Determine the [x, y] coordinate at the center of the cell enclosing the given text.  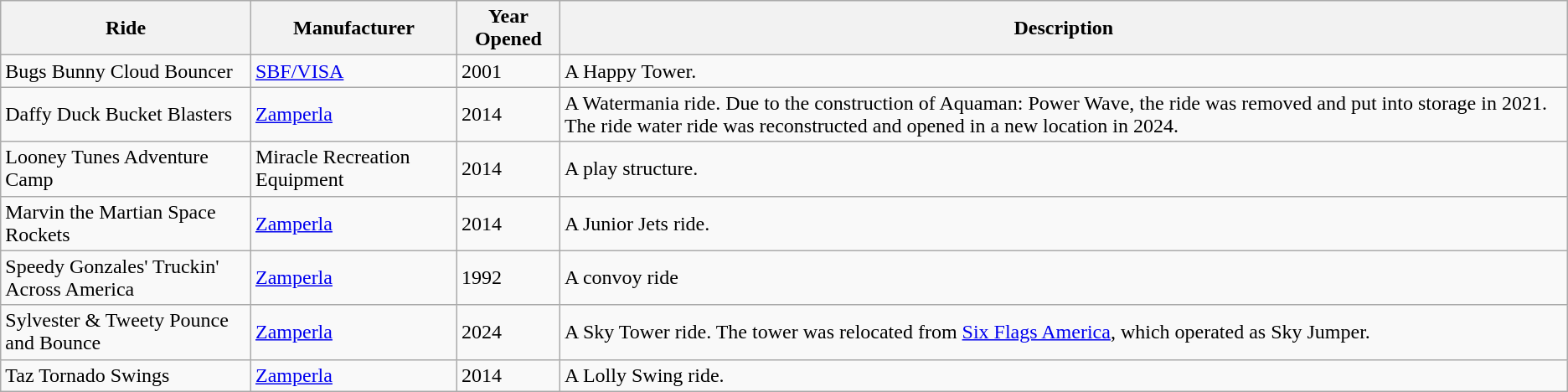
A Happy Tower. [1064, 71]
Miracle Recreation Equipment [353, 169]
Bugs Bunny Cloud Bouncer [126, 71]
Taz Tornado Swings [126, 375]
A convoy ride [1064, 278]
A Lolly Swing ride. [1064, 375]
Daffy Duck Bucket Blasters [126, 114]
Year Opened [508, 28]
Description [1064, 28]
Ride [126, 28]
A play structure. [1064, 169]
Looney Tunes Adventure Camp [126, 169]
SBF/VISA [353, 71]
2001 [508, 71]
Manufacturer [353, 28]
Speedy Gonzales' Truckin' Across America [126, 278]
Sylvester & Tweety Pounce and Bounce [126, 332]
1992 [508, 278]
A Sky Tower ride. The tower was relocated from Six Flags America, which operated as Sky Jumper. [1064, 332]
A Junior Jets ride. [1064, 223]
Marvin the Martian Space Rockets [126, 223]
2024 [508, 332]
